Provide the (X, Y) coordinate of the cell's center where the given text is located.  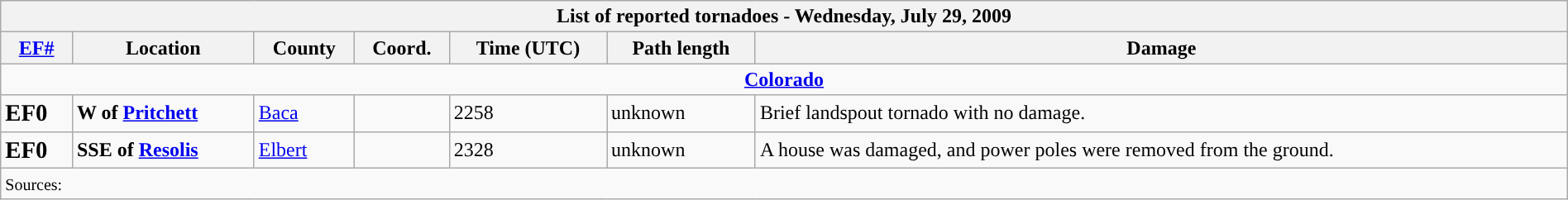
Time (UTC) (528, 48)
Brief landspout tornado with no damage. (1161, 113)
Coord. (402, 48)
EF# (36, 48)
Baca (304, 113)
Elbert (304, 150)
Damage (1161, 48)
List of reported tornadoes - Wednesday, July 29, 2009 (784, 17)
Colorado (784, 79)
W of Pritchett (163, 113)
Sources: (784, 183)
2258 (528, 113)
A house was damaged, and power poles were removed from the ground. (1161, 150)
Path length (681, 48)
Location (163, 48)
SSE of Resolis (163, 150)
2328 (528, 150)
County (304, 48)
